Determine the (X, Y) coordinate at the center of the cell enclosing the given text.  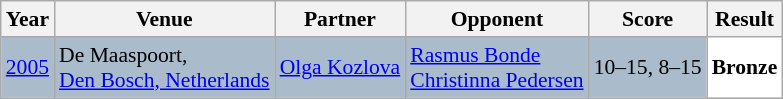
Rasmus Bonde Christinna Pedersen (496, 68)
Partner (340, 19)
Olga Kozlova (340, 68)
Bronze (745, 68)
Result (745, 19)
2005 (28, 68)
Year (28, 19)
Venue (164, 19)
10–15, 8–15 (648, 68)
Score (648, 19)
De Maaspoort,Den Bosch, Netherlands (164, 68)
Opponent (496, 19)
